Locate the cell with the specified text and output its [X, Y] center coordinate. 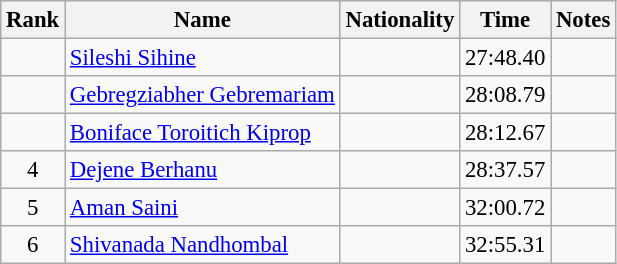
28:37.57 [506, 170]
Aman Saini [203, 208]
Dejene Berhanu [203, 170]
Time [506, 20]
32:00.72 [506, 208]
5 [33, 208]
6 [33, 245]
Sileshi Sihine [203, 58]
Rank [33, 20]
32:55.31 [506, 245]
28:08.79 [506, 95]
27:48.40 [506, 58]
Boniface Toroitich Kiprop [203, 133]
Shivanada Nandhombal [203, 245]
Nationality [400, 20]
Name [203, 20]
4 [33, 170]
28:12.67 [506, 133]
Gebregziabher Gebremariam [203, 95]
Notes [584, 20]
